Pinpoint the cell where the given text exists, returning its [X, Y] midpoint coordinate. 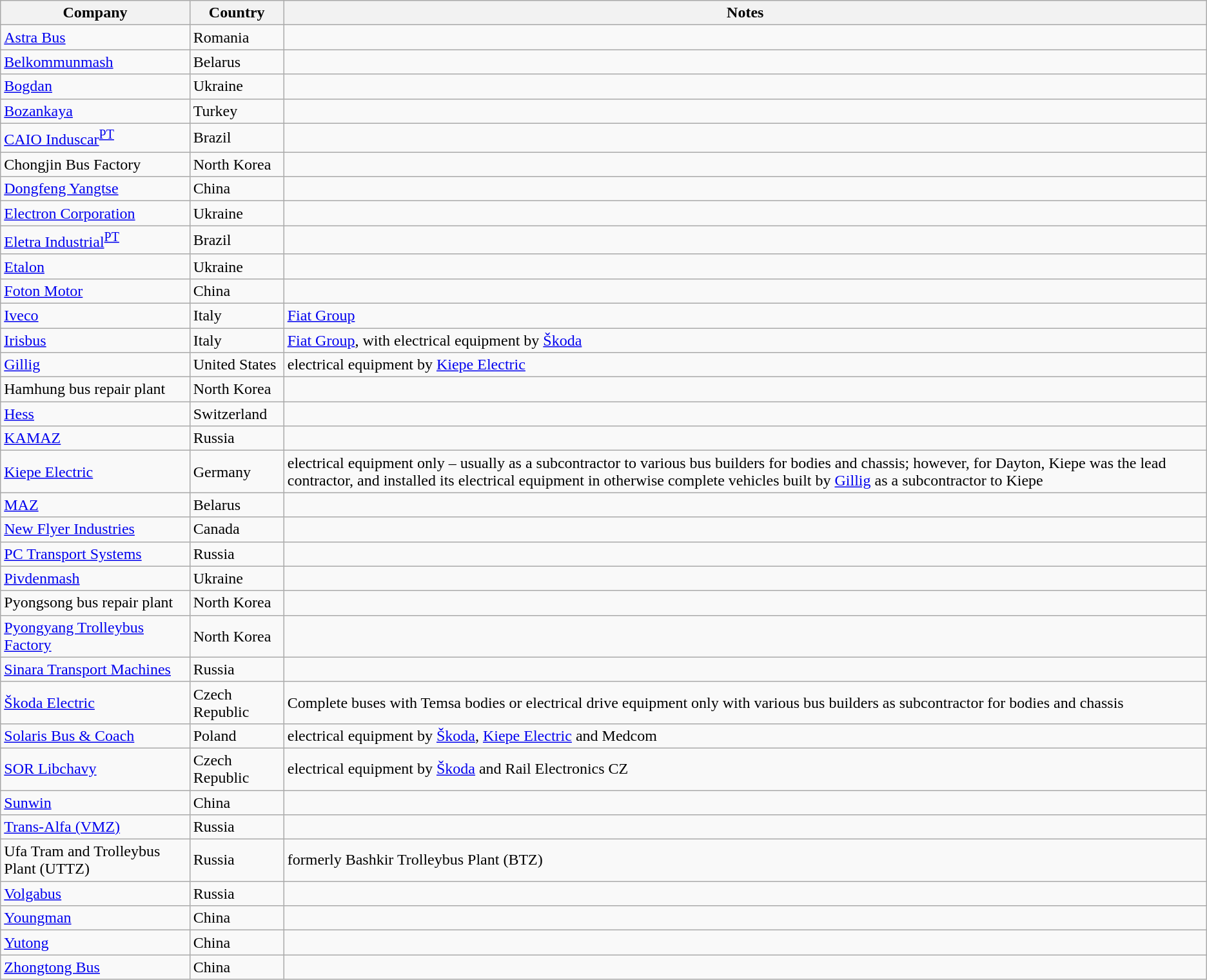
Belkommunmash [95, 62]
Youngman [95, 918]
Complete buses with Temsa bodies or electrical drive equipment only with various bus builders as subcontractor for bodies and chassis [745, 703]
PC Transport Systems [95, 554]
Solaris Bus & Coach [95, 736]
Astra Bus [95, 37]
CAIO InduscarPT [95, 138]
Sinara Transport Machines [95, 669]
Romania [237, 37]
Fiat Group [745, 315]
Bogdan [95, 86]
Germany [237, 472]
Canada [237, 529]
Country [237, 13]
Yutong [95, 943]
Company [95, 13]
Foton Motor [95, 291]
Zhongtong Bus [95, 967]
KAMAZ [95, 438]
Volgabus [95, 894]
Sunwin [95, 803]
formerly Bashkir Trolleybus Plant (BTZ) [745, 860]
Bozankaya [95, 111]
Eletra IndustrialPT [95, 240]
Chongjin Bus Factory [95, 164]
Kiepe Electric [95, 472]
electrical equipment by Škoda, Kiepe Electric and Medcom [745, 736]
Switzerland [237, 414]
Notes [745, 13]
Pyongsong bus repair plant [95, 603]
Škoda Electric [95, 703]
New Flyer Industries [95, 529]
Pyongyang Trolleybus Factory [95, 636]
Fiat Group, with electrical equipment by Škoda [745, 340]
SOR Libchavy [95, 769]
Iveco [95, 315]
Hess [95, 414]
United States [237, 365]
Ufa Tram and Trolleybus Plant (UTTZ) [95, 860]
Hamhung bus repair plant [95, 389]
Dongfeng Yangtse [95, 189]
Etalon [95, 266]
electrical equipment by Kiepe Electric [745, 365]
electrical equipment by Škoda and Rail Electronics CZ [745, 769]
Trans-Alfa (VMZ) [95, 827]
Turkey [237, 111]
MAZ [95, 505]
Gillig [95, 365]
Poland [237, 736]
Electron Corporation [95, 213]
Pivdenmash [95, 578]
Irisbus [95, 340]
